Determine the [x, y] coordinate at the center of the cell enclosing the given text.  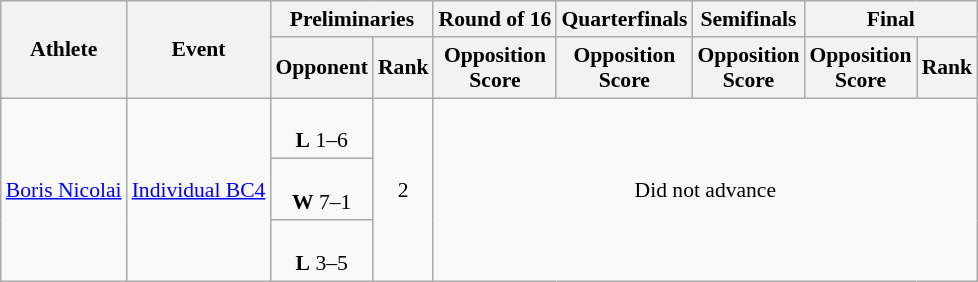
Event [199, 50]
Preliminaries [352, 19]
Did not advance [705, 190]
Quarterfinals [624, 19]
Athlete [64, 50]
W 7–1 [322, 190]
Individual BC4 [199, 190]
Final [890, 19]
Round of 16 [494, 19]
Opponent [322, 68]
Semifinals [748, 19]
Boris Nicolai [64, 190]
L 1–6 [322, 128]
L 3–5 [322, 250]
2 [404, 190]
